Locate the cell with the specified text and output its [x, y] center coordinate. 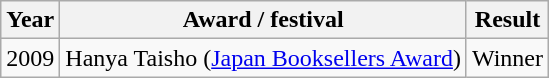
Year [30, 20]
Award / festival [264, 20]
Winner [507, 58]
2009 [30, 58]
Result [507, 20]
Hanya Taisho (Japan Booksellers Award) [264, 58]
